Locate the cell with the specified text and output its (X, Y) center coordinate. 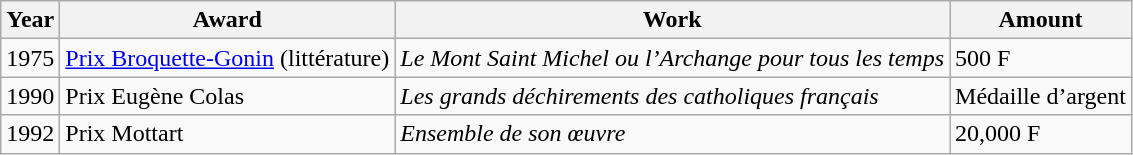
Le Mont Saint Michel ou l’Archange pour tous les temps (672, 58)
Les grands déchirements des catholiques français (672, 96)
1992 (30, 134)
Médaille d’argent (1041, 96)
Prix Mottart (228, 134)
Ensemble de son œuvre (672, 134)
Prix Eugène Colas (228, 96)
1975 (30, 58)
1990 (30, 96)
500 F (1041, 58)
Prix Broquette-Gonin (littérature) (228, 58)
Year (30, 20)
20,000 F (1041, 134)
Amount (1041, 20)
Award (228, 20)
Work (672, 20)
